From the cell containing the given text, extract its center point as [x, y] coordinate. 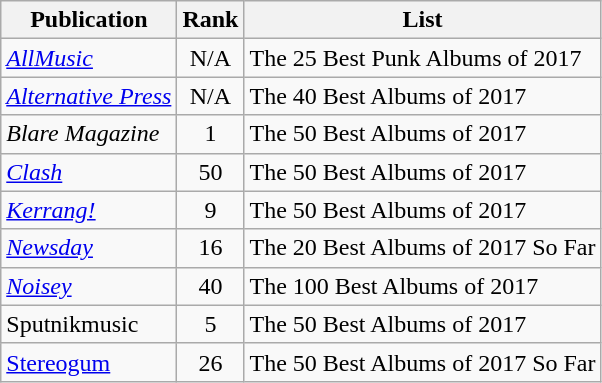
5 [210, 324]
The 40 Best Albums of 2017 [422, 96]
Alternative Press [89, 96]
Stereogum [89, 362]
1 [210, 134]
Newsday [89, 248]
Kerrang! [89, 210]
Blare Magazine [89, 134]
40 [210, 286]
The 50 Best Albums of 2017 So Far [422, 362]
The 20 Best Albums of 2017 So Far [422, 248]
50 [210, 172]
Noisey [89, 286]
Clash [89, 172]
AllMusic [89, 58]
Publication [89, 20]
9 [210, 210]
16 [210, 248]
Rank [210, 20]
26 [210, 362]
Sputnikmusic [89, 324]
The 25 Best Punk Albums of 2017 [422, 58]
The 100 Best Albums of 2017 [422, 286]
List [422, 20]
